Scan for the cell matching the given text and deliver its (x, y) coordinate at center. 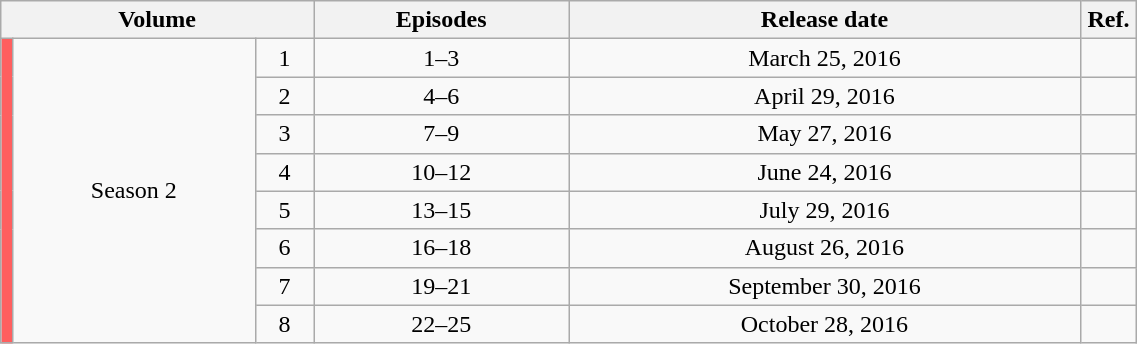
1 (285, 58)
September 30, 2016 (824, 286)
April 29, 2016 (824, 96)
July 29, 2016 (824, 210)
1–3 (442, 58)
Release date (824, 20)
7–9 (442, 134)
October 28, 2016 (824, 324)
8 (285, 324)
March 25, 2016 (824, 58)
13–15 (442, 210)
Episodes (442, 20)
22–25 (442, 324)
16–18 (442, 248)
5 (285, 210)
August 26, 2016 (824, 248)
4 (285, 172)
6 (285, 248)
June 24, 2016 (824, 172)
10–12 (442, 172)
3 (285, 134)
7 (285, 286)
Season 2 (134, 191)
19–21 (442, 286)
2 (285, 96)
Volume (158, 20)
May 27, 2016 (824, 134)
Ref. (1108, 20)
4–6 (442, 96)
